Capture the cell that displays the provided text and extract its (X, Y) central coordinate. 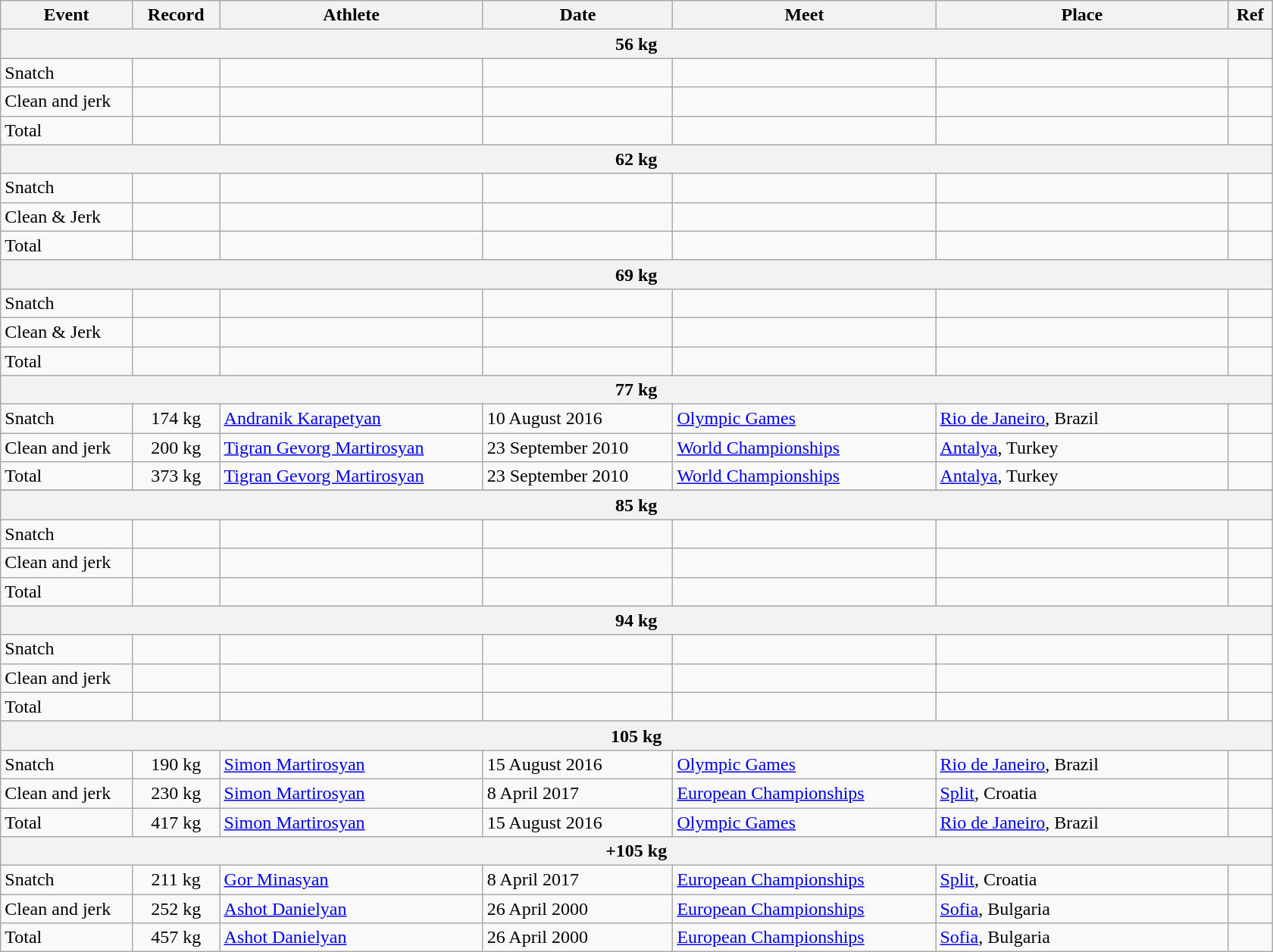
190 kg (176, 764)
373 kg (176, 476)
105 kg (636, 735)
Event (67, 15)
Athlete (352, 15)
Date (577, 15)
Ref (1250, 15)
Andranik Karapetyan (352, 419)
Gor Minasyan (352, 880)
62 kg (636, 159)
Meet (805, 15)
417 kg (176, 822)
77 kg (636, 390)
252 kg (176, 909)
200 kg (176, 448)
69 kg (636, 274)
230 kg (176, 793)
457 kg (176, 938)
Place (1082, 15)
211 kg (176, 880)
Record (176, 15)
56 kg (636, 44)
174 kg (176, 419)
10 August 2016 (577, 419)
+105 kg (636, 851)
94 kg (636, 620)
85 kg (636, 505)
